Find where the given text appears and provide that cell's center as (x, y) coordinate. 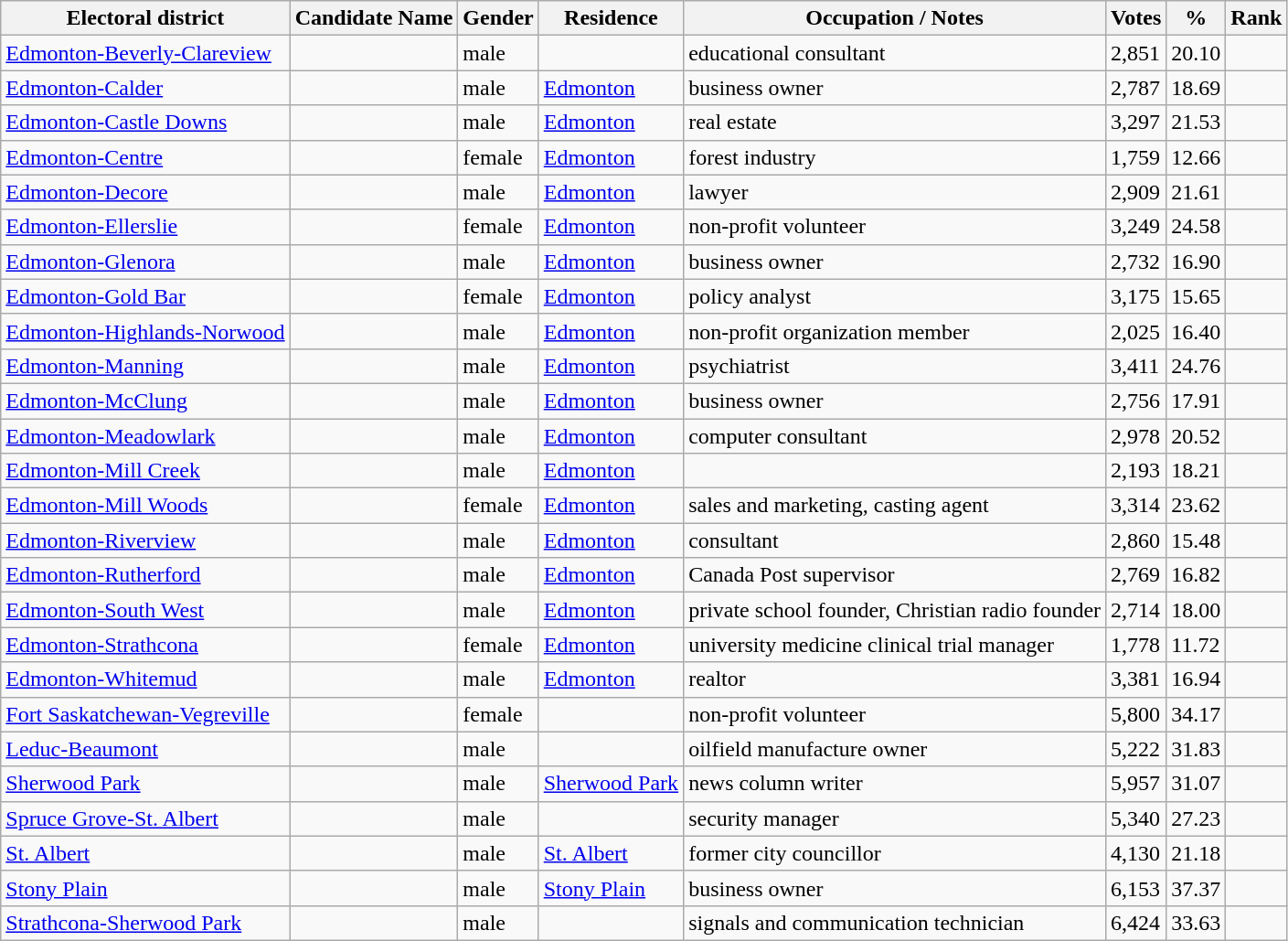
23.62 (1196, 506)
3,249 (1136, 227)
Edmonton-Calder (145, 88)
16.90 (1196, 262)
Rank (1256, 18)
Leduc-Beaumont (145, 749)
Edmonton-Whitemud (145, 679)
2,756 (1136, 401)
Occupation / Notes (895, 18)
Edmonton-Ellerslie (145, 227)
15.65 (1196, 296)
Edmonton-Strathcona (145, 645)
educational consultant (895, 53)
18.69 (1196, 88)
2,860 (1136, 540)
news column writer (895, 784)
2,732 (1136, 262)
31.07 (1196, 784)
2,851 (1136, 53)
24.58 (1196, 227)
realtor (895, 679)
Edmonton-South West (145, 610)
21.61 (1196, 192)
27.23 (1196, 818)
5,800 (1136, 714)
2,025 (1136, 331)
2,714 (1136, 610)
Canada Post supervisor (895, 575)
16.82 (1196, 575)
signals and communication technician (895, 923)
Edmonton-Mill Woods (145, 506)
Candidate Name (374, 18)
computer consultant (895, 436)
policy analyst (895, 296)
Edmonton-Riverview (145, 540)
Edmonton-Meadowlark (145, 436)
18.00 (1196, 610)
18.21 (1196, 471)
Gender (498, 18)
21.18 (1196, 853)
3,411 (1136, 366)
33.63 (1196, 923)
16.40 (1196, 331)
Edmonton-Highlands-Norwood (145, 331)
24.76 (1196, 366)
real estate (895, 123)
17.91 (1196, 401)
5,222 (1136, 749)
Spruce Grove-St. Albert (145, 818)
university medicine clinical trial manager (895, 645)
3,297 (1136, 123)
Edmonton-Manning (145, 366)
21.53 (1196, 123)
2,769 (1136, 575)
5,957 (1136, 784)
psychiatrist (895, 366)
6,153 (1136, 888)
Residence (611, 18)
20.52 (1196, 436)
Edmonton-Glenora (145, 262)
consultant (895, 540)
31.83 (1196, 749)
15.48 (1196, 540)
Electoral district (145, 18)
Edmonton-Beverly-Clareview (145, 53)
3,175 (1136, 296)
private school founder, Christian radio founder (895, 610)
Edmonton-Mill Creek (145, 471)
11.72 (1196, 645)
34.17 (1196, 714)
2,909 (1136, 192)
3,381 (1136, 679)
former city councillor (895, 853)
% (1196, 18)
2,978 (1136, 436)
Edmonton-Castle Downs (145, 123)
non-profit organization member (895, 331)
Votes (1136, 18)
Fort Saskatchewan-Vegreville (145, 714)
5,340 (1136, 818)
37.37 (1196, 888)
forest industry (895, 157)
6,424 (1136, 923)
oilfield manufacture owner (895, 749)
2,193 (1136, 471)
20.10 (1196, 53)
3,314 (1136, 506)
Edmonton-Centre (145, 157)
Edmonton-McClung (145, 401)
Edmonton-Gold Bar (145, 296)
1,778 (1136, 645)
Edmonton-Rutherford (145, 575)
Edmonton-Decore (145, 192)
12.66 (1196, 157)
lawyer (895, 192)
Strathcona-Sherwood Park (145, 923)
2,787 (1136, 88)
1,759 (1136, 157)
16.94 (1196, 679)
4,130 (1136, 853)
sales and marketing, casting agent (895, 506)
security manager (895, 818)
